Output the [X, Y] coordinate of the center of the cell containing the given text.  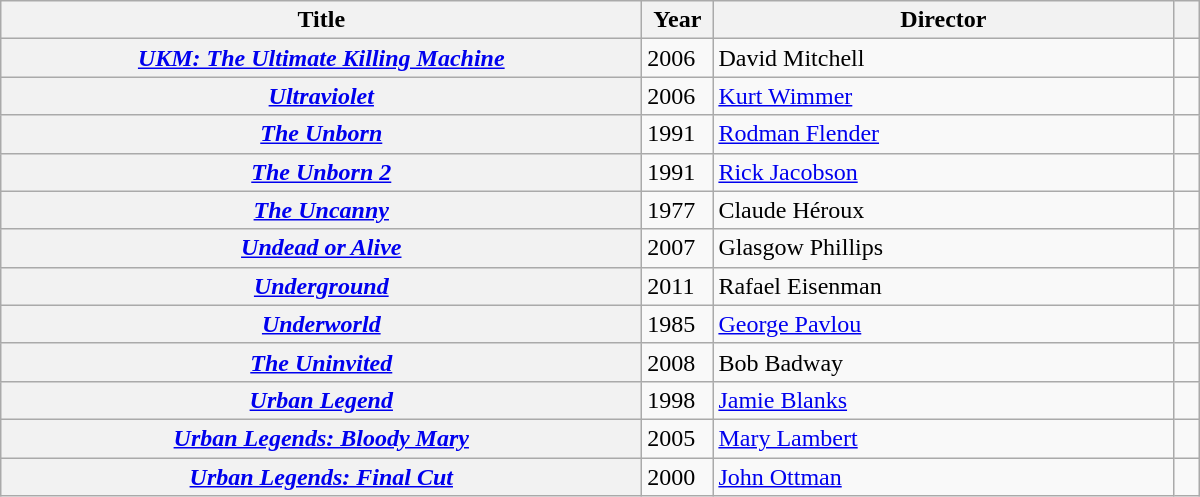
1985 [678, 324]
Title [322, 20]
Claude Héroux [944, 210]
Ultraviolet [322, 96]
Year [678, 20]
Jamie Blanks [944, 400]
2008 [678, 362]
Mary Lambert [944, 438]
2005 [678, 438]
The Unborn [322, 134]
Rodman Flender [944, 134]
Undead or Alive [322, 248]
The Uninvited [322, 362]
1977 [678, 210]
Rick Jacobson [944, 172]
2011 [678, 286]
Rafael Eisenman [944, 286]
Urban Legends: Bloody Mary [322, 438]
2007 [678, 248]
George Pavlou [944, 324]
The Unborn 2 [322, 172]
Director [944, 20]
Underground [322, 286]
David Mitchell [944, 58]
Urban Legend [322, 400]
1998 [678, 400]
2000 [678, 477]
Glasgow Phillips [944, 248]
John Ottman [944, 477]
Urban Legends: Final Cut [322, 477]
The Uncanny [322, 210]
Underworld [322, 324]
Bob Badway [944, 362]
Kurt Wimmer [944, 96]
UKM: The Ultimate Killing Machine [322, 58]
